Find where the given text appears and provide that cell's center as (X, Y) coordinate. 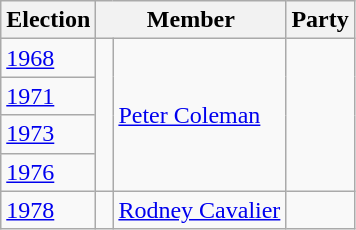
Peter Coleman (200, 115)
1976 (48, 172)
1968 (48, 58)
Party (320, 20)
1973 (48, 134)
1971 (48, 96)
Rodney Cavalier (200, 210)
Member (191, 20)
Election (48, 20)
1978 (48, 210)
